Search for the cell housing the specified text and yield its [X, Y] center coordinate. 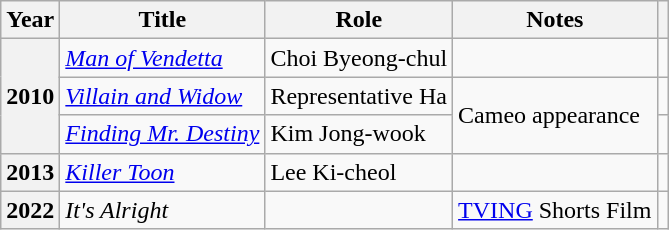
Man of Vendetta [162, 58]
Villain and Widow [162, 96]
Cameo appearance [555, 115]
2013 [30, 172]
2022 [30, 210]
Lee Ki-cheol [359, 172]
Killer Toon [162, 172]
Kim Jong-wook [359, 134]
Representative Ha [359, 96]
TVING Shorts Film [555, 210]
It's Alright [162, 210]
Finding Mr. Destiny [162, 134]
Choi Byeong-chul [359, 58]
Role [359, 20]
2010 [30, 96]
Notes [555, 20]
Title [162, 20]
Year [30, 20]
